Scan for the cell matching the given text and deliver its (X, Y) coordinate at center. 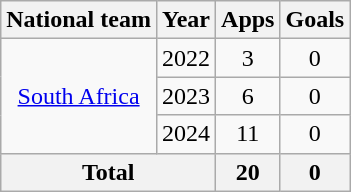
Total (108, 172)
20 (248, 172)
Goals (315, 20)
Apps (248, 20)
National team (79, 20)
South Africa (79, 96)
2022 (186, 58)
3 (248, 58)
2024 (186, 134)
2023 (186, 96)
11 (248, 134)
6 (248, 96)
Year (186, 20)
